Locate the cell with the specified text and output its [x, y] center coordinate. 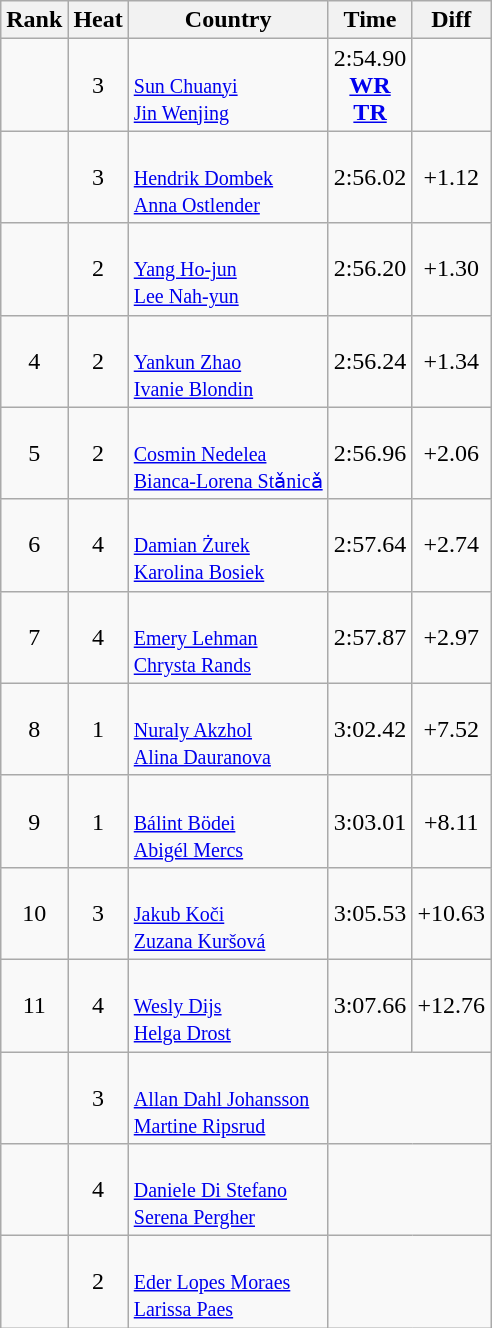
5 [34, 453]
Eder Lopes MoraesLarissa Paes [228, 1282]
Yang Ho-junLee Nah-yun [228, 269]
Nuraly AkzholAlina Dauranova [228, 729]
2:57.64 [370, 545]
Cosmin NedeleaBianca-Lorena Stǎnicǎ [228, 453]
Heat [98, 20]
3:02.42 [370, 729]
+2.74 [452, 545]
Jakub KočiZuzana Kuršová [228, 913]
Country [228, 20]
7 [34, 637]
Rank [34, 20]
11 [34, 1005]
2:56.24 [370, 361]
+7.52 [452, 729]
2:56.02 [370, 177]
Sun ChuanyiJin Wenjing [228, 85]
Bálint BödeiAbigél Mercs [228, 821]
8 [34, 729]
9 [34, 821]
+10.63 [452, 913]
+2.97 [452, 637]
Wesly DijsHelga Drost [228, 1005]
+12.76 [452, 1005]
2:56.20 [370, 269]
3:07.66 [370, 1005]
3:03.01 [370, 821]
Damian ŻurekKarolina Bosiek [228, 545]
+1.34 [452, 361]
Time [370, 20]
10 [34, 913]
Diff [452, 20]
Hendrik DombekAnna Ostlender [228, 177]
2:57.87 [370, 637]
+1.12 [452, 177]
Daniele Di StefanoSerena Pergher [228, 1190]
Emery LehmanChrysta Rands [228, 637]
6 [34, 545]
Yankun ZhaoIvanie Blondin [228, 361]
2:56.96 [370, 453]
Allan Dahl JohanssonMartine Ripsrud [228, 1098]
+8.11 [452, 821]
3:05.53 [370, 913]
+1.30 [452, 269]
+2.06 [452, 453]
2:54.90WRTR [370, 85]
